Capture the cell that displays the provided text and extract its [X, Y] central coordinate. 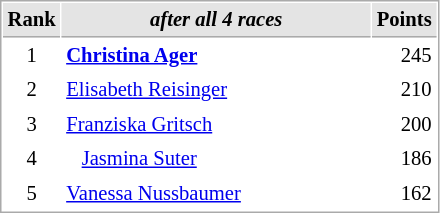
Points [404, 20]
1 [32, 56]
2 [32, 90]
210 [404, 90]
4 [32, 158]
Christina Ager [216, 56]
after all 4 races [216, 20]
Rank [32, 20]
Vanessa Nussbaumer [216, 194]
200 [404, 124]
5 [32, 194]
Jasmina Suter [216, 158]
186 [404, 158]
162 [404, 194]
3 [32, 124]
245 [404, 56]
Franziska Gritsch [216, 124]
Elisabeth Reisinger [216, 90]
